Return (x, y) of the center of cell containing provided text 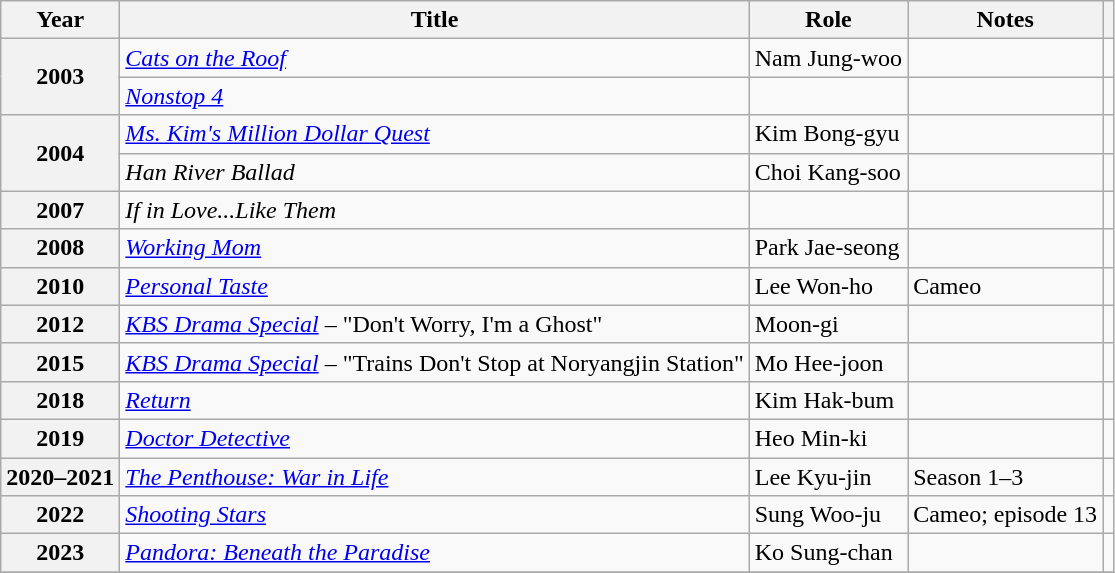
KBS Drama Special – "Don't Worry, I'm a Ghost" (434, 324)
Cameo (1006, 286)
Moon-gi (828, 324)
Lee Kyu-jin (828, 477)
Return (434, 400)
2010 (60, 286)
Mo Hee-joon (828, 362)
Year (60, 20)
Pandora: Beneath the Paradise (434, 553)
Park Jae-seong (828, 248)
If in Love...Like Them (434, 210)
2023 (60, 553)
2019 (60, 438)
Sung Woo-ju (828, 515)
Personal Taste (434, 286)
Nonstop 4 (434, 96)
Doctor Detective (434, 438)
2007 (60, 210)
Working Mom (434, 248)
Role (828, 20)
Kim Hak-bum (828, 400)
2012 (60, 324)
Notes (1006, 20)
2015 (60, 362)
Heo Min-ki (828, 438)
Title (434, 20)
2004 (60, 153)
2003 (60, 77)
Season 1–3 (1006, 477)
Cats on the Roof (434, 58)
Lee Won-ho (828, 286)
Nam Jung-woo (828, 58)
The Penthouse: War in Life (434, 477)
2020–2021 (60, 477)
Kim Bong-gyu (828, 134)
Cameo; episode 13 (1006, 515)
Choi Kang-soo (828, 172)
Shooting Stars (434, 515)
Han River Ballad (434, 172)
2008 (60, 248)
2018 (60, 400)
Ms. Kim's Million Dollar Quest (434, 134)
2022 (60, 515)
KBS Drama Special – "Trains Don't Stop at Noryangjin Station" (434, 362)
Ko Sung-chan (828, 553)
